Pinpoint the cell where the given text exists, returning its (X, Y) midpoint coordinate. 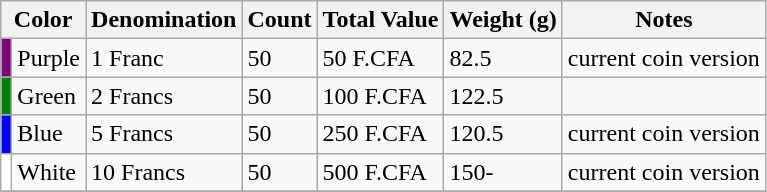
Count (280, 20)
Notes (664, 20)
Weight (g) (503, 20)
82.5 (503, 58)
250 F.CFA (380, 134)
Denomination (164, 20)
2 Francs (164, 96)
1 Franc (164, 58)
500 F.CFA (380, 172)
10 Francs (164, 172)
122.5 (503, 96)
150- (503, 172)
120.5 (503, 134)
Green (49, 96)
100 F.CFA (380, 96)
White (49, 172)
5 Francs (164, 134)
Color (44, 20)
Total Value (380, 20)
50 F.CFA (380, 58)
Purple (49, 58)
Blue (49, 134)
